Capture the cell that displays the provided text and extract its (x, y) central coordinate. 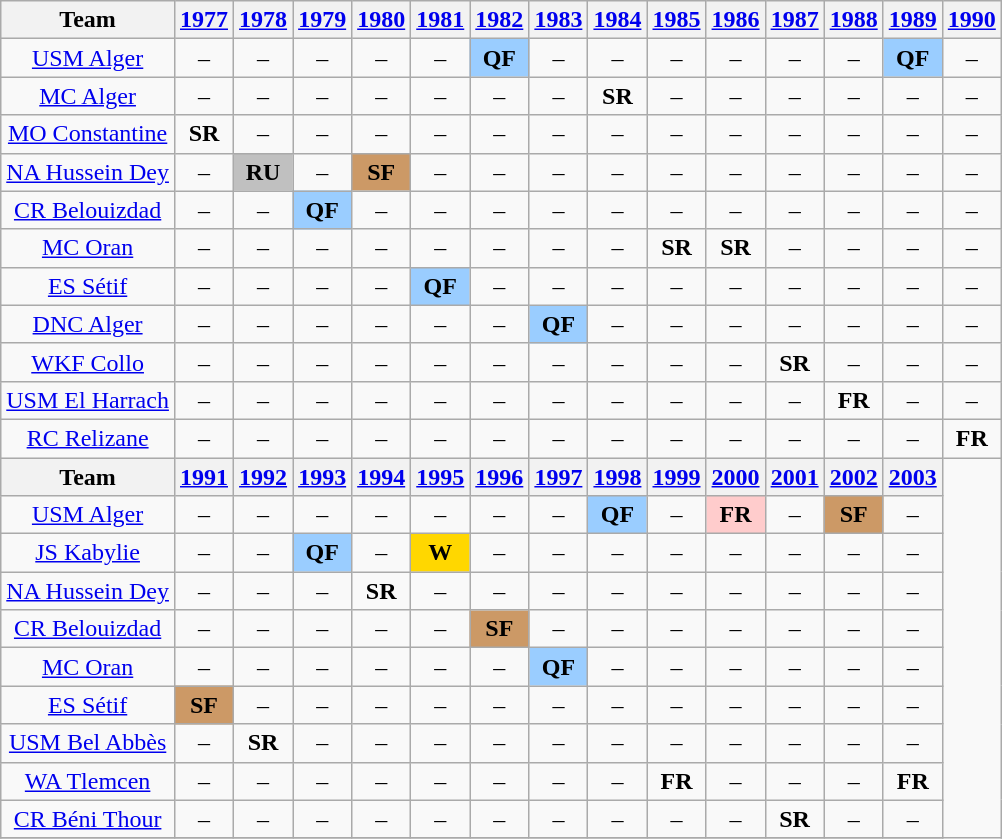
2001 (794, 477)
1992 (264, 477)
RC Relizane (88, 438)
USM Bel Abbès (88, 743)
1995 (440, 477)
1991 (204, 477)
1990 (972, 20)
1979 (322, 20)
1984 (618, 20)
W (440, 553)
JS Kabylie (88, 553)
WKF Collo (88, 362)
USM El Harrach (88, 400)
CR Béni Thour (88, 819)
2002 (854, 477)
1987 (794, 20)
DNC Alger (88, 324)
1999 (676, 477)
1978 (264, 20)
1994 (382, 477)
MO Constantine (88, 134)
1997 (558, 477)
1982 (500, 20)
1996 (500, 477)
WA Tlemcen (88, 781)
1981 (440, 20)
2003 (912, 477)
1985 (676, 20)
RU (264, 172)
1998 (618, 477)
1988 (854, 20)
1986 (736, 20)
1983 (558, 20)
1989 (912, 20)
1977 (204, 20)
MC Alger (88, 96)
1993 (322, 477)
2000 (736, 477)
1980 (382, 20)
